Provide the [x, y] coordinate of the cell's center where the given text is located.  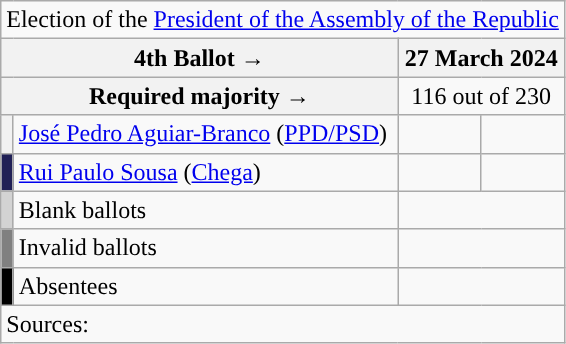
José Pedro Aguiar-Branco (PPD/PSD) [206, 134]
4th Ballot → [200, 58]
Invalid ballots [206, 248]
27 March 2024 [481, 58]
Required majority → [200, 96]
Election of the President of the Assembly of the Republic [283, 20]
Absentees [206, 286]
116 out of 230 [481, 96]
Rui Paulo Sousa (Chega) [206, 172]
Sources: [283, 324]
Blank ballots [206, 210]
